Provide the (X, Y) coordinate of the cell's center where the given text is located.  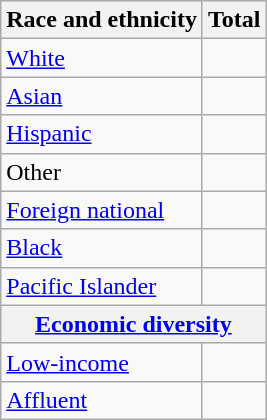
Race and ethnicity (102, 20)
Economic diversity (134, 324)
Total (234, 20)
Foreign national (102, 210)
White (102, 58)
Low-income (102, 362)
Asian (102, 96)
Other (102, 172)
Affluent (102, 400)
Black (102, 248)
Hispanic (102, 134)
Pacific Islander (102, 286)
